Return the (X, Y) coordinate for the center point of the cell that contains the specified text.  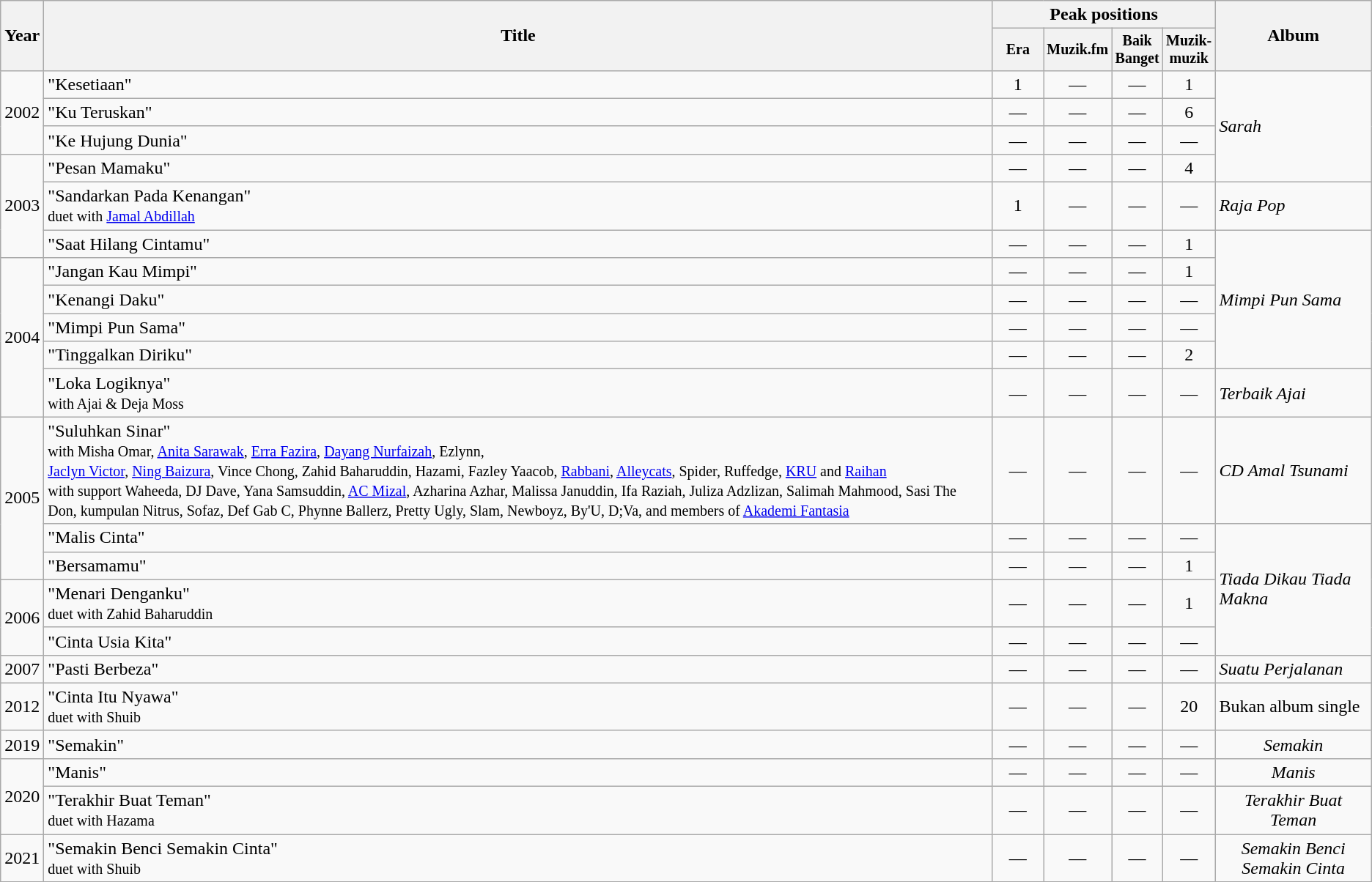
Peak positions (1104, 15)
6 (1189, 112)
2006 (22, 617)
Mimpi Pun Sama (1293, 300)
2004 (22, 337)
Bukan album single (1293, 706)
Suatu Perjalanan (1293, 669)
Sarah (1293, 126)
"Cinta Itu Nyawa" duet with Shuib (518, 706)
2 (1189, 355)
"Kesetiaan" (518, 84)
"Cinta Usia Kita" (518, 641)
"Bersamamu" (518, 566)
2012 (22, 706)
Era (1017, 50)
"Malis Cinta" (518, 538)
"Loka Logiknya" with Ajai & Deja Moss (518, 393)
Manis (1293, 772)
20 (1189, 706)
Terbaik Ajai (1293, 393)
2021 (22, 859)
"Ku Teruskan" (518, 112)
"Tinggalkan Diriku" (518, 355)
Album (1293, 36)
Semakin (1293, 744)
2020 (22, 796)
2007 (22, 669)
Muzik-muzik (1189, 50)
"Jangan Kau Mimpi" (518, 272)
"Semakin Benci Semakin Cinta"duet with Shuib (518, 859)
"Sandarkan Pada Kenangan" duet with Jamal Abdillah (518, 207)
Semakin Benci Semakin Cinta (1293, 859)
"Kenangi Daku" (518, 300)
4 (1189, 168)
2019 (22, 744)
2002 (22, 112)
"Ke Hujung Dunia" (518, 140)
Year (22, 36)
"Manis" (518, 772)
Tiada Dikau Tiada Makna (1293, 589)
"Semakin" (518, 744)
"Mimpi Pun Sama" (518, 327)
CD Amal Tsunami (1293, 470)
Raja Pop (1293, 207)
Title (518, 36)
"Menari Denganku" duet with Zahid Baharuddin (518, 604)
"Saat Hilang Cintamu" (518, 244)
2005 (22, 498)
Baik Banget (1137, 50)
2003 (22, 205)
"Terakhir Buat Teman"duet with Hazama (518, 810)
"Pasti Berbeza" (518, 669)
Terakhir Buat Teman (1293, 810)
"Pesan Mamaku" (518, 168)
Muzik.fm (1077, 50)
